Locate the cell with the specified text and output its [x, y] center coordinate. 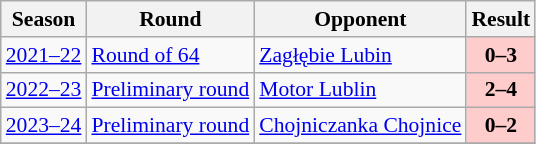
Chojniczanka Chojnice [360, 126]
0–3 [500, 55]
Round [170, 19]
Result [500, 19]
2023–24 [44, 126]
Zagłębie Lubin [360, 55]
0–2 [500, 126]
2021–22 [44, 55]
2022–23 [44, 90]
2–4 [500, 90]
Round of 64 [170, 55]
Season [44, 19]
Motor Lublin [360, 90]
Opponent [360, 19]
